For the text-containing cell, return its midpoint in [x, y] coordinate format. 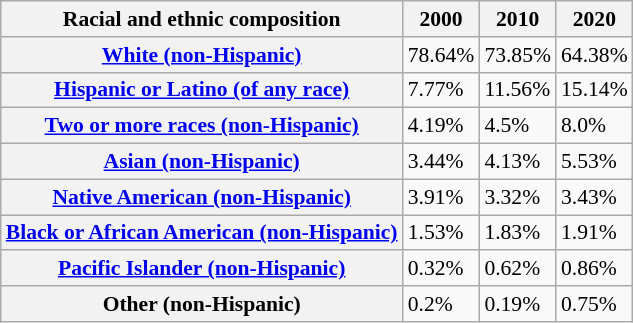
Racial and ethnic composition [202, 19]
5.53% [594, 162]
4.13% [518, 162]
White (non-Hispanic) [202, 55]
2010 [518, 19]
1.53% [442, 233]
Two or more races (non-Hispanic) [202, 126]
73.85% [518, 55]
78.64% [442, 55]
3.43% [594, 197]
4.5% [518, 126]
Black or African American (non-Hispanic) [202, 233]
64.38% [594, 55]
Pacific Islander (non-Hispanic) [202, 269]
7.77% [442, 90]
0.62% [518, 269]
1.91% [594, 233]
Asian (non-Hispanic) [202, 162]
3.32% [518, 197]
1.83% [518, 233]
Native American (non-Hispanic) [202, 197]
3.44% [442, 162]
Hispanic or Latino (of any race) [202, 90]
3.91% [442, 197]
Other (non-Hispanic) [202, 304]
4.19% [442, 126]
2020 [594, 19]
0.75% [594, 304]
15.14% [594, 90]
2000 [442, 19]
0.32% [442, 269]
0.2% [442, 304]
11.56% [518, 90]
8.0% [594, 126]
0.86% [594, 269]
0.19% [518, 304]
